Detect which cell encompasses the target text, then output its [X, Y] center coordinate. 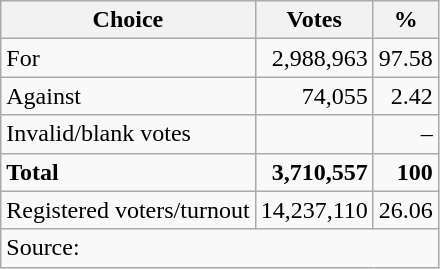
2,988,963 [314, 58]
Against [128, 96]
3,710,557 [314, 172]
Source: [220, 248]
2.42 [406, 96]
% [406, 20]
14,237,110 [314, 210]
97.58 [406, 58]
100 [406, 172]
Choice [128, 20]
74,055 [314, 96]
For [128, 58]
– [406, 134]
26.06 [406, 210]
Votes [314, 20]
Total [128, 172]
Invalid/blank votes [128, 134]
Registered voters/turnout [128, 210]
